From the cell containing the given text, extract its center point as (x, y) coordinate. 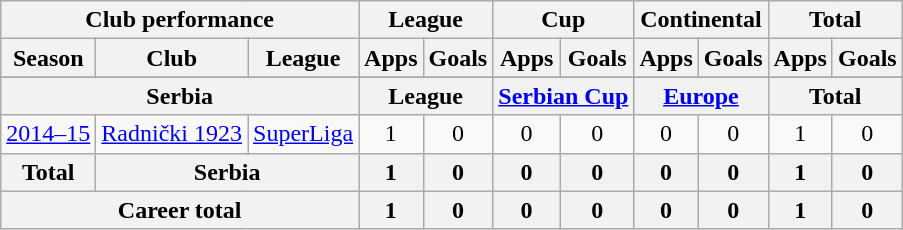
Cup (564, 20)
Career total (180, 210)
Europe (701, 96)
Continental (701, 20)
SuperLiga (304, 134)
Club (172, 58)
Club performance (180, 20)
Radnički 1923 (172, 134)
Season (48, 58)
2014–15 (48, 134)
Serbian Cup (564, 96)
